Identify which cell holds the provided text, then report its [X, Y] central coordinate. 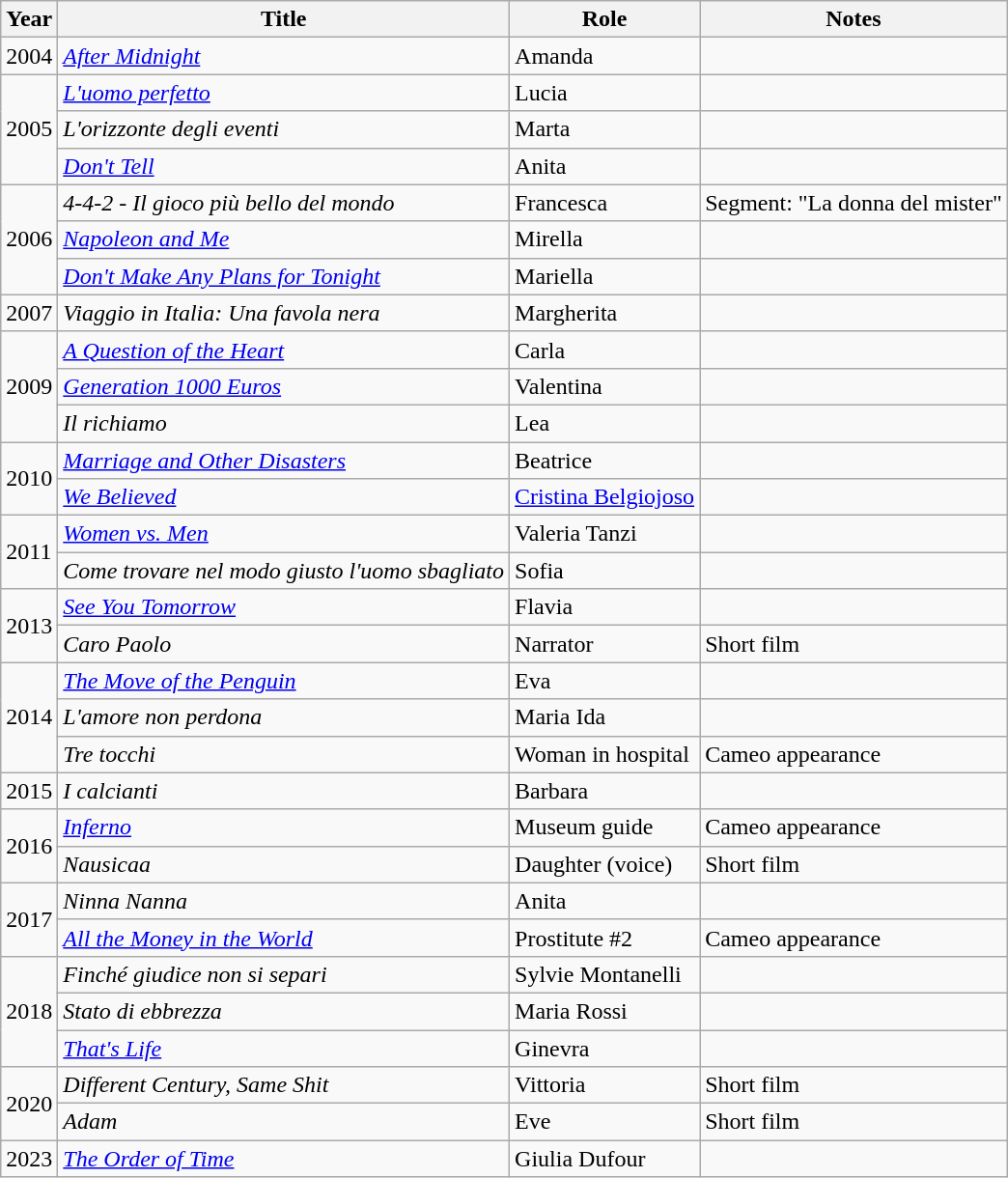
Carla [604, 350]
Francesca [604, 203]
Women vs. Men [284, 534]
2004 [29, 56]
Napoleon and Me [284, 239]
Viaggio in Italia: Una favola nera [284, 313]
Flavia [604, 607]
Nausicaa [284, 864]
All the Money in the World [284, 938]
That's Life [284, 1048]
Maria Ida [604, 717]
Caro Paolo [284, 644]
Narrator [604, 644]
2007 [29, 313]
2017 [29, 919]
Title [284, 19]
2013 [29, 626]
Adam [284, 1122]
2023 [29, 1159]
Come trovare nel modo giusto l'uomo sbagliato [284, 571]
Year [29, 19]
Lea [604, 423]
After Midnight [284, 56]
Generation 1000 Euros [284, 386]
L'amore non perdona [284, 717]
Giulia Dufour [604, 1159]
L'orizzonte degli eventi [284, 129]
Don't Tell [284, 166]
Valeria Tanzi [604, 534]
Mirella [604, 239]
Marriage and Other Disasters [284, 461]
Sofia [604, 571]
Museum guide [604, 827]
See You Tomorrow [284, 607]
A Question of the Heart [284, 350]
Ginevra [604, 1048]
Ninna Nanna [284, 901]
2014 [29, 717]
Cristina Belgiojoso [604, 497]
Valentina [604, 386]
2018 [29, 1011]
L'uomo perfetto [284, 93]
2009 [29, 386]
2020 [29, 1104]
Mariella [604, 276]
Marta [604, 129]
Eva [604, 681]
Don't Make Any Plans for Tonight [284, 276]
Stato di ebbrezza [284, 1011]
2015 [29, 791]
Lucia [604, 93]
Role [604, 19]
Tre tocchi [284, 754]
The Move of the Penguin [284, 681]
Sylvie Montanelli [604, 974]
Amanda [604, 56]
Finché giudice non si separi [284, 974]
2016 [29, 846]
We Believed [284, 497]
The Order of Time [284, 1159]
4-4-2 - Il gioco più bello del mondo [284, 203]
Il richiamo [284, 423]
Notes [854, 19]
Margherita [604, 313]
Barbara [604, 791]
Segment: "La donna del mister" [854, 203]
Eve [604, 1122]
Woman in hospital [604, 754]
2005 [29, 129]
I calcianti [284, 791]
Prostitute #2 [604, 938]
Maria Rossi [604, 1011]
2010 [29, 479]
Inferno [284, 827]
Vittoria [604, 1085]
2006 [29, 239]
Daughter (voice) [604, 864]
2011 [29, 552]
Beatrice [604, 461]
Different Century, Same Shit [284, 1085]
